From the cell containing the given text, extract its center point as (X, Y) coordinate. 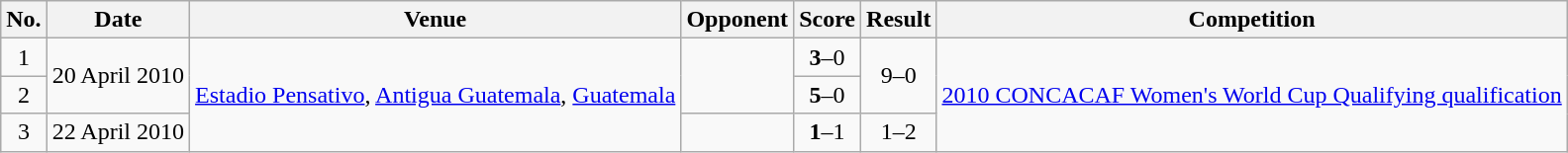
5–0 (828, 95)
Venue (436, 20)
Opponent (737, 20)
Competition (1251, 20)
3–0 (828, 57)
Estadio Pensativo, Antigua Guatemala, Guatemala (436, 95)
2010 CONCACAF Women's World Cup Qualifying qualification (1251, 95)
1–1 (828, 132)
Score (828, 20)
2 (24, 95)
No. (24, 20)
Date (118, 20)
1–2 (899, 132)
22 April 2010 (118, 132)
9–0 (899, 76)
3 (24, 132)
1 (24, 57)
20 April 2010 (118, 76)
Result (899, 20)
